Locate the cell with the specified text and output its (X, Y) center coordinate. 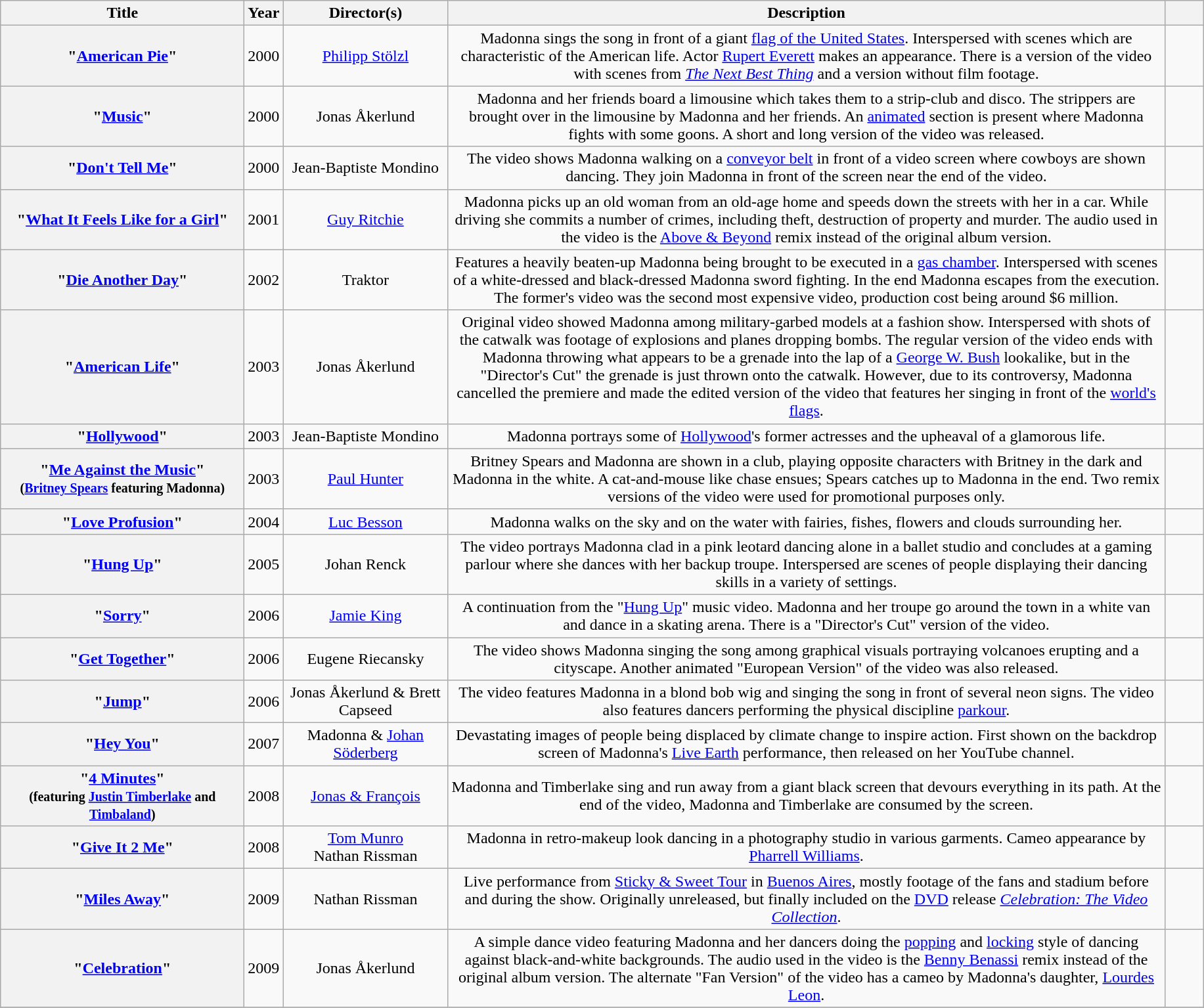
"What It Feels Like for a Girl" (122, 219)
Director(s) (365, 13)
"Miles Away" (122, 899)
2001 (264, 219)
Johan Renck (365, 564)
2004 (264, 521)
"Love Profusion" (122, 521)
Guy Ritchie (365, 219)
Luc Besson (365, 521)
Philipp Stölzl (365, 56)
Madonna walks on the sky and on the water with fairies, fishes, flowers and clouds surrounding her. (807, 521)
Madonna in retro-makeup look dancing in a photography studio in various garments. Cameo appearance by Pharrell Williams. (807, 847)
"4 Minutes" (featuring Justin Timberlake and Timbaland) (122, 796)
"Hung Up" (122, 564)
Tom MunroNathan Rissman (365, 847)
2005 (264, 564)
Title (122, 13)
"Music" (122, 116)
"Hollywood" (122, 436)
"Celebration" (122, 968)
Jamie King (365, 616)
Description (807, 13)
Traktor (365, 280)
Jonas Åkerlund & Brett Capseed (365, 701)
"Get Together" (122, 658)
"Jump" (122, 701)
"Sorry" (122, 616)
Year (264, 13)
"Give It 2 Me" (122, 847)
Eugene Riecansky (365, 658)
"Die Another Day" (122, 280)
2002 (264, 280)
"American Pie" (122, 56)
Nathan Rissman (365, 899)
"Don't Tell Me" (122, 168)
Jonas & François (365, 796)
Madonna & Johan Söderberg (365, 745)
"Me Against the Music" (Britney Spears featuring Madonna) (122, 479)
Paul Hunter (365, 479)
"Hey You" (122, 745)
2007 (264, 745)
Madonna portrays some of Hollywood's former actresses and the upheaval of a glamorous life. (807, 436)
"American Life" (122, 366)
